Scan for the cell matching the given text and deliver its (x, y) coordinate at center. 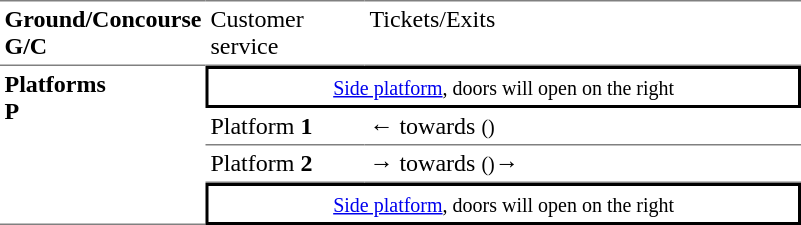
← towards () (583, 127)
Tickets/Exits (583, 33)
Customer service (286, 33)
Platform 1 (286, 127)
Platform 2 (286, 165)
PlatformsP (103, 146)
Ground/ConcourseG/C (103, 33)
→ towards ()→ (583, 165)
